Pinpoint the cell where the given text exists, returning its (X, Y) midpoint coordinate. 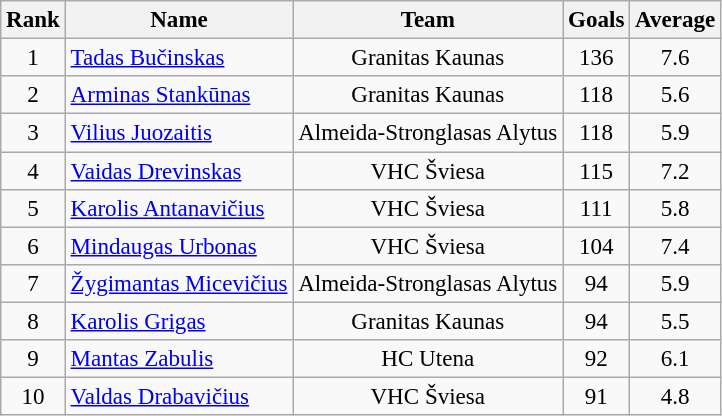
7.2 (676, 171)
2 (33, 95)
136 (596, 58)
5.6 (676, 95)
Arminas Stankūnas (179, 95)
4 (33, 171)
4.8 (676, 397)
6 (33, 246)
Žygimantas Micevičius (179, 284)
5.8 (676, 209)
Team (428, 20)
Vaidas Drevinskas (179, 171)
7 (33, 284)
104 (596, 246)
111 (596, 209)
3 (33, 133)
10 (33, 397)
7.4 (676, 246)
92 (596, 359)
HC Utena (428, 359)
6.1 (676, 359)
Mindaugas Urbonas (179, 246)
5.5 (676, 322)
8 (33, 322)
Name (179, 20)
Karolis Grigas (179, 322)
Rank (33, 20)
5 (33, 209)
Valdas Drabavičius (179, 397)
Average (676, 20)
Goals (596, 20)
91 (596, 397)
Vilius Juozaitis (179, 133)
Karolis Antanavičius (179, 209)
1 (33, 58)
9 (33, 359)
115 (596, 171)
Mantas Zabulis (179, 359)
7.6 (676, 58)
Tadas Bučinskas (179, 58)
